Output the [X, Y] coordinate of the center of the cell containing the given text.  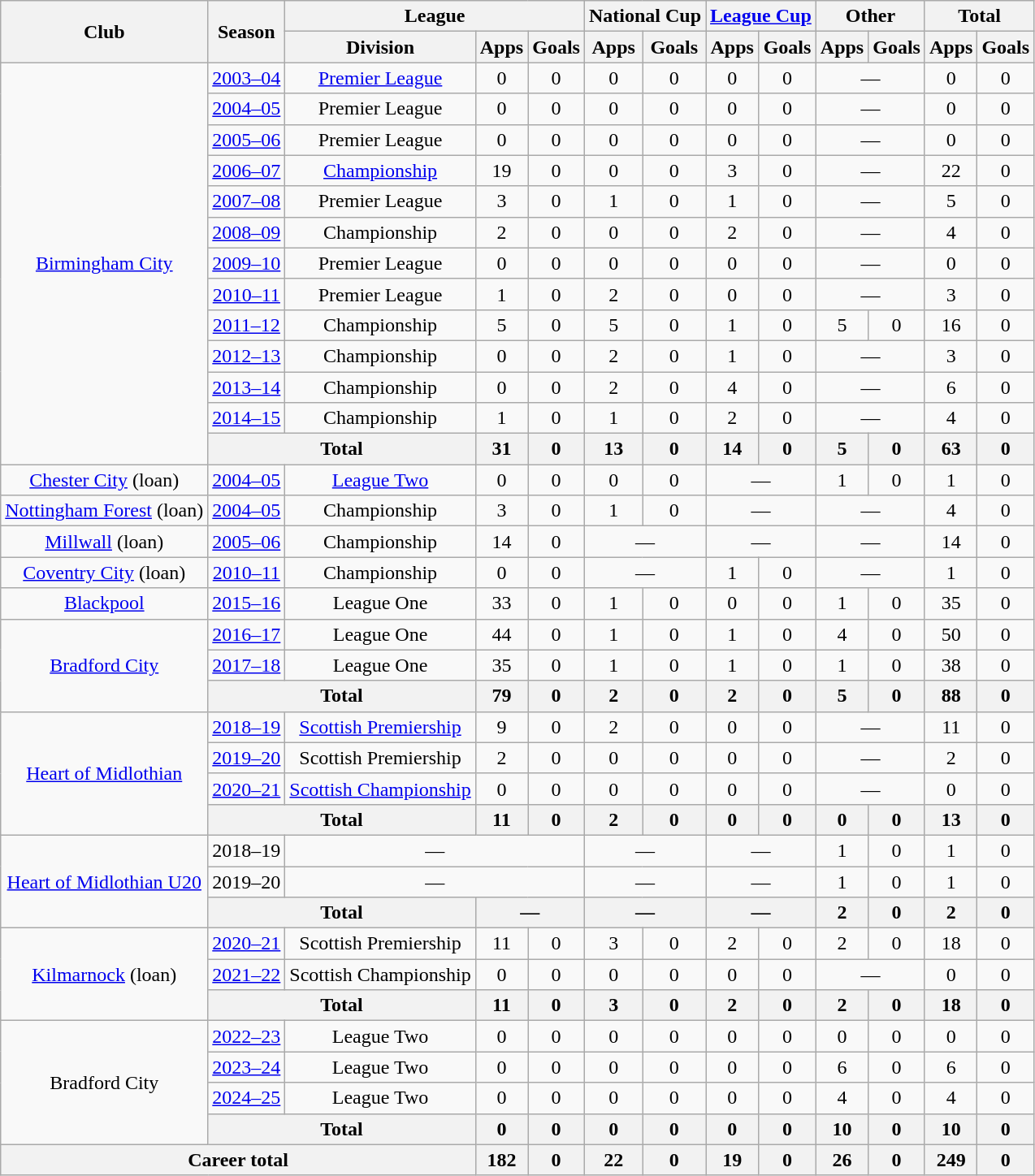
16 [951, 325]
2015–16 [247, 603]
Other [870, 16]
38 [951, 665]
2016–17 [247, 634]
88 [951, 696]
Kilmarnock (loan) [104, 975]
Heart of Midlothian U20 [104, 881]
Career total [239, 1160]
26 [842, 1160]
2022–23 [247, 1036]
Chester City (loan) [104, 480]
Club [104, 32]
League [435, 16]
9 [501, 727]
2006–07 [247, 171]
44 [501, 634]
2011–12 [247, 325]
79 [501, 696]
National Cup [645, 16]
2007–08 [247, 201]
249 [951, 1160]
2017–18 [247, 665]
Blackpool [104, 603]
Birmingham City [104, 263]
2023–24 [247, 1067]
50 [951, 634]
2013–14 [247, 387]
182 [501, 1160]
63 [951, 449]
33 [501, 603]
2008–09 [247, 232]
2024–25 [247, 1098]
2014–15 [247, 418]
Coventry City (loan) [104, 573]
2012–13 [247, 356]
Nottingham Forest (loan) [104, 511]
Millwall (loan) [104, 542]
Season [247, 32]
Division [380, 47]
Heart of Midlothian [104, 773]
31 [501, 449]
2021–22 [247, 975]
2003–04 [247, 78]
League Cup [761, 16]
2009–10 [247, 263]
